Find where the given text appears and provide that cell's center as (X, Y) coordinate. 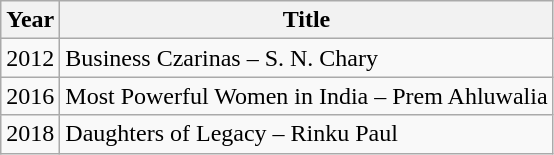
Title (306, 20)
2018 (30, 134)
Year (30, 20)
2012 (30, 58)
2016 (30, 96)
Daughters of Legacy – Rinku Paul (306, 134)
Business Czarinas – S. N. Chary (306, 58)
Most Powerful Women in India – Prem Ahluwalia (306, 96)
